Scan for the cell matching the given text and deliver its (x, y) coordinate at center. 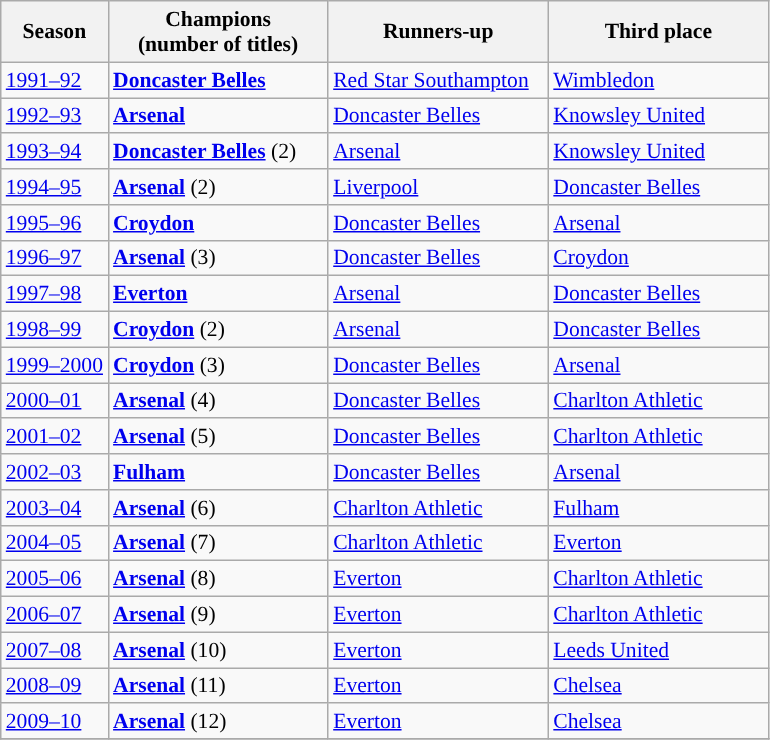
2002–03 (54, 472)
1994–95 (54, 187)
Arsenal (4) (218, 401)
Season (54, 32)
Arsenal (5) (218, 437)
Doncaster Belles (2) (218, 152)
Wimbledon (658, 80)
Arsenal (11) (218, 686)
1999–2000 (54, 365)
2006–07 (54, 615)
Arsenal (12) (218, 722)
Croydon (2) (218, 330)
Arsenal (3) (218, 258)
1992–93 (54, 116)
Arsenal (6) (218, 508)
Liverpool (438, 187)
Arsenal (9) (218, 615)
1991–92 (54, 80)
1996–97 (54, 258)
Arsenal (2) (218, 187)
1998–99 (54, 330)
Arsenal (7) (218, 543)
2001–02 (54, 437)
Croydon (3) (218, 365)
Third place (658, 32)
Leeds United (658, 650)
2005–06 (54, 579)
2003–04 (54, 508)
Runners-up (438, 32)
2004–05 (54, 543)
2009–10 (54, 722)
2008–09 (54, 686)
1993–94 (54, 152)
Arsenal (8) (218, 579)
2007–08 (54, 650)
Champions(number of titles) (218, 32)
1995–96 (54, 223)
2000–01 (54, 401)
Red Star Southampton (438, 80)
Arsenal (10) (218, 650)
1997–98 (54, 294)
